Determine the [x, y] coordinate at the center of the cell enclosing the given text.  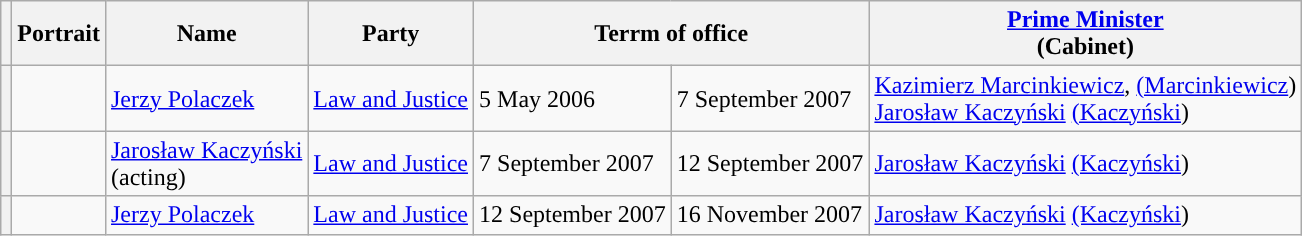
Party [391, 34]
Terrm of office [672, 34]
Name [206, 34]
Portrait [59, 34]
5 May 2006 [573, 98]
Prime Minister(Cabinet) [1086, 34]
Kazimierz Marcinkiewicz, (Marcinkiewicz)Jarosław Kaczyński (Kaczyński) [1086, 98]
16 November 2007 [770, 215]
Jarosław Kaczyński(acting) [206, 164]
